Find where the given text appears and provide that cell's center as [x, y] coordinate. 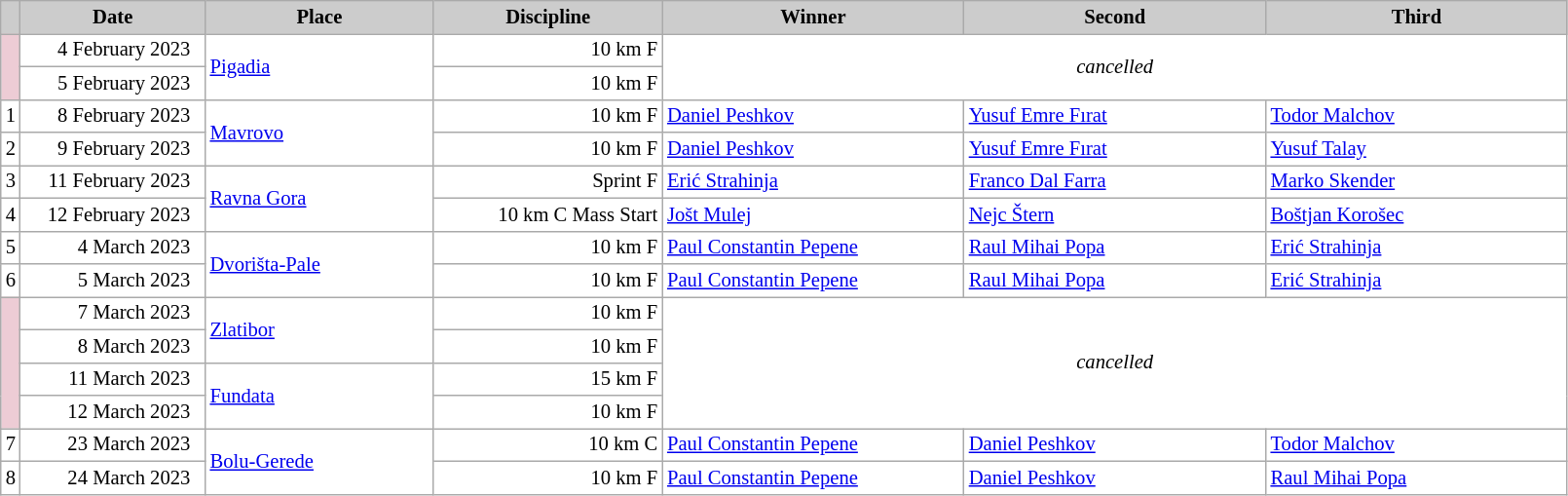
Place [319, 17]
10 km C [547, 444]
5 [11, 248]
Jošt Mulej [813, 214]
Third [1417, 17]
Nejc Štern [1115, 214]
Pigadia [319, 66]
Sprint F [547, 181]
Boštjan Korošec [1417, 214]
Bolu-Gerede [319, 461]
Marko Skender [1417, 181]
Mavrovo [319, 133]
Discipline [547, 17]
7 [11, 444]
2 [11, 149]
6 [11, 280]
23 March 2023 [113, 444]
4 February 2023 [113, 50]
5 February 2023 [113, 83]
8 [11, 477]
12 March 2023 [113, 412]
Yusuf Talay [1417, 149]
1 [11, 116]
24 March 2023 [113, 477]
10 km C Mass Start [547, 214]
9 February 2023 [113, 149]
8 March 2023 [113, 346]
12 February 2023 [113, 214]
7 March 2023 [113, 313]
11 February 2023 [113, 181]
4 [11, 214]
Ravna Gora [319, 198]
8 February 2023 [113, 116]
Date [113, 17]
3 [11, 181]
5 March 2023 [113, 280]
Dvorišta-Pale [319, 264]
Second [1115, 17]
11 March 2023 [113, 379]
Zlatibor [319, 329]
Fundata [319, 396]
4 March 2023 [113, 248]
Winner [813, 17]
Franco Dal Farra [1115, 181]
15 km F [547, 379]
